Output the (X, Y) coordinate of the center of the cell containing the given text.  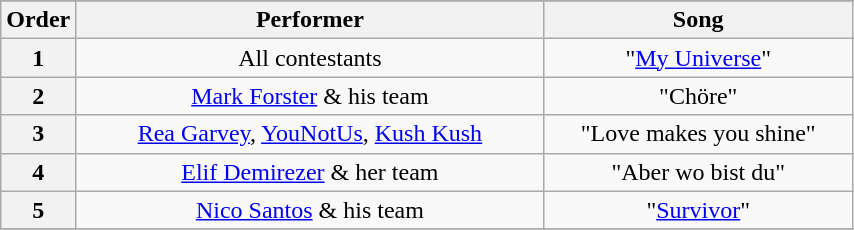
Elif Demirezer & her team (310, 172)
Performer (310, 20)
"Chöre" (698, 96)
"My Universe" (698, 58)
2 (38, 96)
Mark Forster & his team (310, 96)
"Love makes you shine" (698, 134)
1 (38, 58)
"Aber wo bist du" (698, 172)
Rea Garvey, YouNotUs, Kush Kush (310, 134)
Nico Santos & his team (310, 210)
All contestants (310, 58)
4 (38, 172)
Order (38, 20)
"Survivor" (698, 210)
5 (38, 210)
3 (38, 134)
Song (698, 20)
